Pinpoint the cell where the given text exists, returning its (x, y) midpoint coordinate. 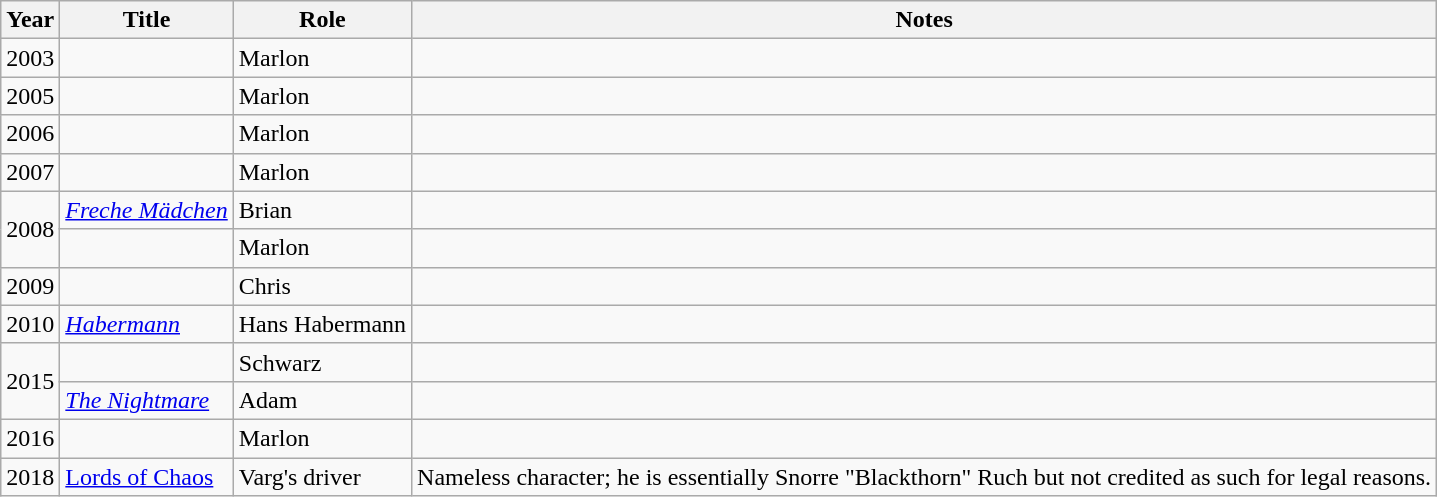
Brian (322, 210)
Notes (924, 20)
Chris (322, 286)
Freche Mädchen (146, 210)
Habermann (146, 324)
Hans Habermann (322, 324)
2008 (30, 229)
2003 (30, 58)
Title (146, 20)
2015 (30, 381)
2007 (30, 172)
Schwarz (322, 362)
2010 (30, 324)
The Nightmare (146, 400)
Lords of Chaos (146, 477)
2009 (30, 286)
2006 (30, 134)
Varg's driver (322, 477)
Nameless character; he is essentially Snorre "Blackthorn" Ruch but not credited as such for legal reasons. (924, 477)
Role (322, 20)
Adam (322, 400)
2018 (30, 477)
Year (30, 20)
2016 (30, 438)
2005 (30, 96)
